Find where the given text appears and provide that cell's center as [X, Y] coordinate. 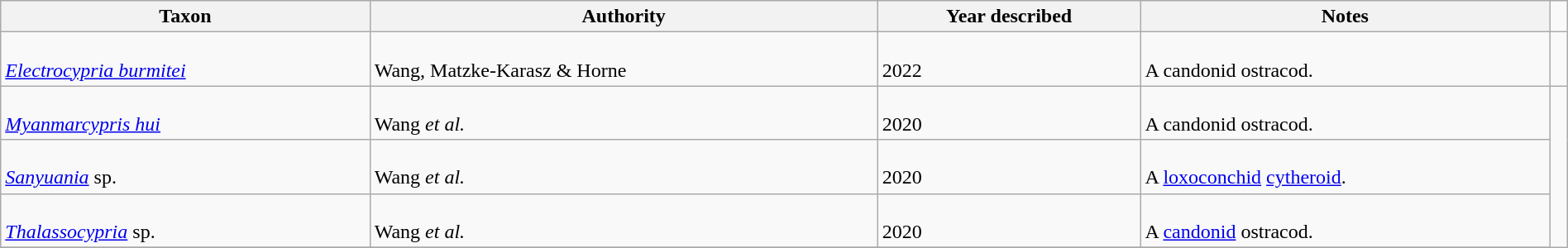
Year described [1009, 17]
Wang, Matzke-Karasz & Horne [624, 60]
Electrocypria burmitei [185, 60]
2022 [1009, 60]
Notes [1345, 17]
Myanmarcypris hui [185, 112]
A loxoconchid cytheroid. [1345, 167]
Authority [624, 17]
Thalassocypria sp. [185, 220]
Sanyuania sp. [185, 167]
Taxon [185, 17]
